Return the [X, Y] coordinate for the center point of the cell that contains the specified text.  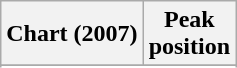
Chart (2007) [72, 34]
Peakposition [189, 34]
